Extract the (x, y) coordinate from the center of the cell holding the provided text.  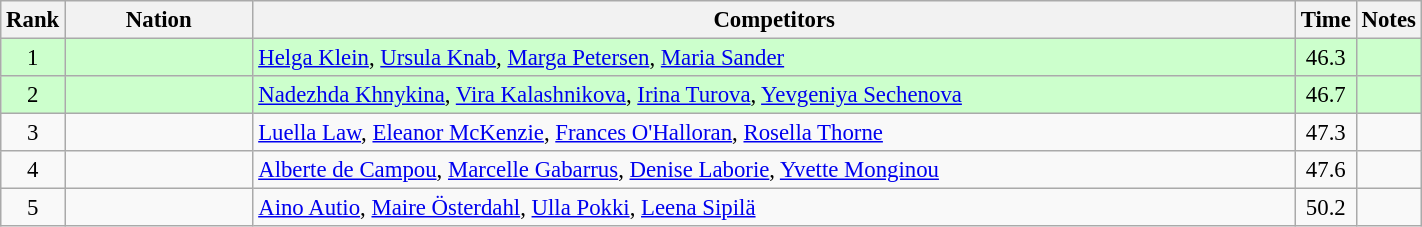
47.6 (1326, 170)
Nadezhda Khnykina, Vira Kalashnikova, Irina Turova, Yevgeniya Sechenova (774, 95)
Rank (33, 20)
Competitors (774, 20)
Time (1326, 20)
Notes (1388, 20)
4 (33, 170)
5 (33, 208)
50.2 (1326, 208)
47.3 (1326, 133)
Helga Klein, Ursula Knab, Marga Petersen, Maria Sander (774, 58)
2 (33, 95)
Luella Law, Eleanor McKenzie, Frances O'Halloran, Rosella Thorne (774, 133)
46.3 (1326, 58)
Nation (159, 20)
1 (33, 58)
3 (33, 133)
Aino Autio, Maire Österdahl, Ulla Pokki, Leena Sipilä (774, 208)
Alberte de Campou, Marcelle Gabarrus, Denise Laborie, Yvette Monginou (774, 170)
46.7 (1326, 95)
